Return the [x, y] coordinate for the center point of the cell that contains the specified text.  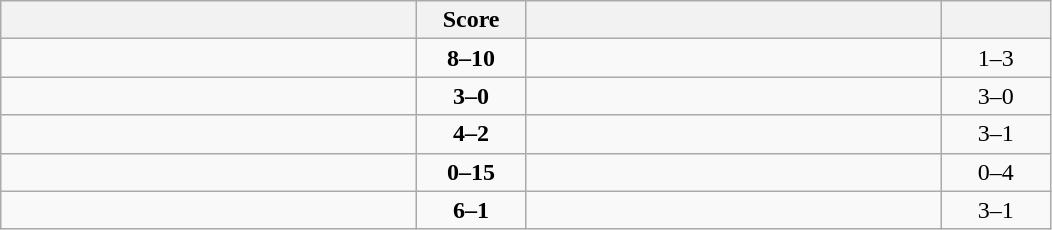
6–1 [472, 210]
4–2 [472, 134]
1–3 [996, 58]
8–10 [472, 58]
Score [472, 20]
0–15 [472, 172]
0–4 [996, 172]
